Extract the [x, y] coordinate from the center of the cell holding the provided text.  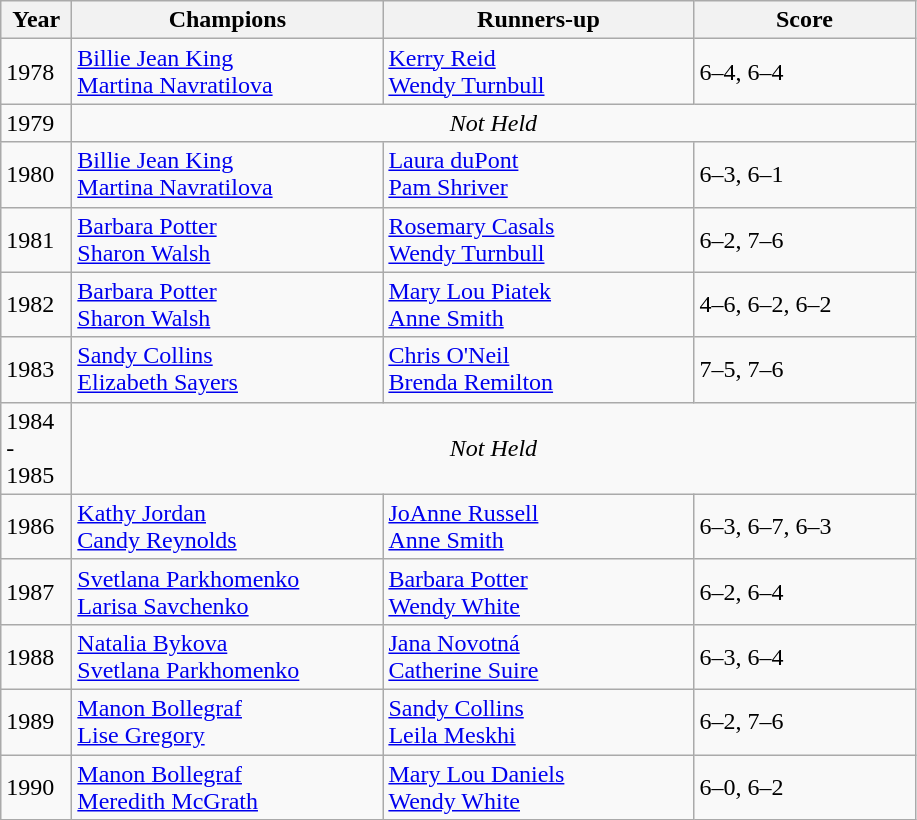
6–2, 6–4 [804, 592]
Barbara Potter Wendy White [538, 592]
Runners-up [538, 20]
Score [804, 20]
7–5, 7–6 [804, 370]
Champions [228, 20]
Natalia Bykova Svetlana Parkhomenko [228, 656]
Mary Lou Piatek Anne Smith [538, 304]
6–4, 6–4 [804, 72]
JoAnne Russell Anne Smith [538, 526]
Sandy Collins Elizabeth Sayers [228, 370]
1989 [36, 722]
Jana Novotná Catherine Suire [538, 656]
1987 [36, 592]
6–3, 6–1 [804, 174]
Kathy Jordan Candy Reynolds [228, 526]
1988 [36, 656]
Chris O'Neil Brenda Remilton [538, 370]
Manon Bollegraf Lise Gregory [228, 722]
1980 [36, 174]
Mary Lou Daniels Wendy White [538, 786]
1982 [36, 304]
Year [36, 20]
6–3, 6–4 [804, 656]
1986 [36, 526]
Rosemary Casals Wendy Turnbull [538, 240]
1979 [36, 123]
Svetlana Parkhomenko Larisa Savchenko [228, 592]
Manon Bollegraf Meredith McGrath [228, 786]
4–6, 6–2, 6–2 [804, 304]
1981 [36, 240]
1984-1985 [36, 448]
1983 [36, 370]
Kerry Reid Wendy Turnbull [538, 72]
1978 [36, 72]
6–3, 6–7, 6–3 [804, 526]
Laura duPont Pam Shriver [538, 174]
6–0, 6–2 [804, 786]
Sandy Collins Leila Meskhi [538, 722]
1990 [36, 786]
